Provide the [X, Y] coordinate of the cell's center where the given text is located.  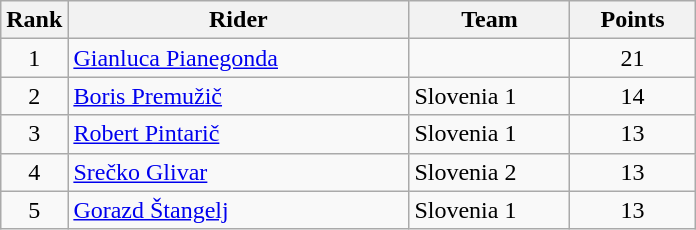
3 [34, 134]
Rank [34, 20]
4 [34, 172]
Robert Pintarič [238, 134]
Gianluca Pianegonda [238, 58]
21 [632, 58]
2 [34, 96]
Srečko Glivar [238, 172]
Team [490, 20]
5 [34, 210]
Slovenia 2 [490, 172]
Rider [238, 20]
Gorazd Štangelj [238, 210]
14 [632, 96]
1 [34, 58]
Boris Premužič [238, 96]
Points [632, 20]
